Search for the cell housing the specified text and yield its (x, y) center coordinate. 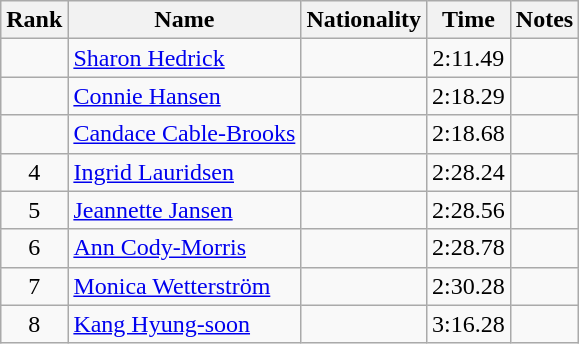
Nationality (364, 20)
Time (469, 20)
Name (184, 20)
Ann Cody-Morris (184, 248)
Notes (544, 20)
2:11.49 (469, 58)
2:28.78 (469, 248)
Monica Wetterström (184, 286)
Connie Hansen (184, 96)
8 (34, 324)
2:18.29 (469, 96)
5 (34, 210)
2:28.24 (469, 172)
Sharon Hedrick (184, 58)
6 (34, 248)
Ingrid Lauridsen (184, 172)
Rank (34, 20)
2:18.68 (469, 134)
3:16.28 (469, 324)
Jeannette Jansen (184, 210)
2:28.56 (469, 210)
2:30.28 (469, 286)
7 (34, 286)
Candace Cable-Brooks (184, 134)
4 (34, 172)
Kang Hyung-soon (184, 324)
